Extract the (X, Y) coordinate from the center of the cell holding the provided text.  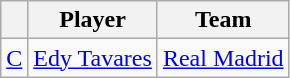
Player (93, 20)
Real Madrid (223, 58)
C (14, 58)
Team (223, 20)
Edy Tavares (93, 58)
